Output the (x, y) coordinate of the center of the cell containing the given text.  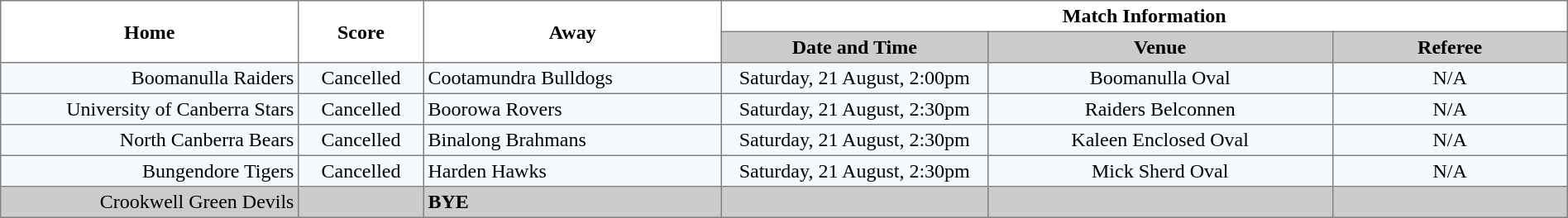
BYE (572, 202)
North Canberra Bears (150, 140)
Binalong Brahmans (572, 140)
Cootamundra Bulldogs (572, 78)
Boomanulla Oval (1159, 78)
Score (361, 31)
Boomanulla Raiders (150, 78)
Boorowa Rovers (572, 109)
Home (150, 31)
Venue (1159, 47)
Match Information (1145, 17)
Referee (1450, 47)
Saturday, 21 August, 2:00pm (854, 78)
Mick Sherd Oval (1159, 171)
University of Canberra Stars (150, 109)
Harden Hawks (572, 171)
Date and Time (854, 47)
Raiders Belconnen (1159, 109)
Kaleen Enclosed Oval (1159, 140)
Away (572, 31)
Crookwell Green Devils (150, 202)
Bungendore Tigers (150, 171)
